Locate the cell with the specified text and output its [x, y] center coordinate. 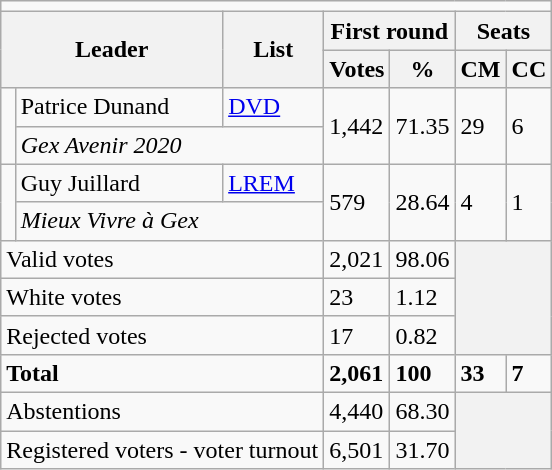
CC [529, 69]
Patrice Dunand [119, 107]
Guy Juillard [119, 183]
1,442 [357, 126]
23 [357, 297]
100 [422, 373]
6 [529, 126]
Valid votes [162, 259]
71.35 [422, 126]
List [274, 50]
1.12 [422, 297]
28.64 [422, 202]
Gex Avenir 2020 [170, 145]
579 [357, 202]
2,021 [357, 259]
First round [390, 31]
Seats [504, 31]
7 [529, 373]
Abstentions [162, 411]
29 [480, 126]
Total [162, 373]
1 [529, 202]
CM [480, 69]
Registered voters - voter turnout [162, 449]
2,061 [357, 373]
4 [480, 202]
LREM [274, 183]
68.30 [422, 411]
98.06 [422, 259]
% [422, 69]
Leader [112, 50]
Votes [357, 69]
0.82 [422, 335]
33 [480, 373]
31.70 [422, 449]
17 [357, 335]
4,440 [357, 411]
Mieux Vivre à Gex [170, 221]
White votes [162, 297]
DVD [274, 107]
6,501 [357, 449]
Rejected votes [162, 335]
